Scan for the cell matching the given text and deliver its (X, Y) coordinate at center. 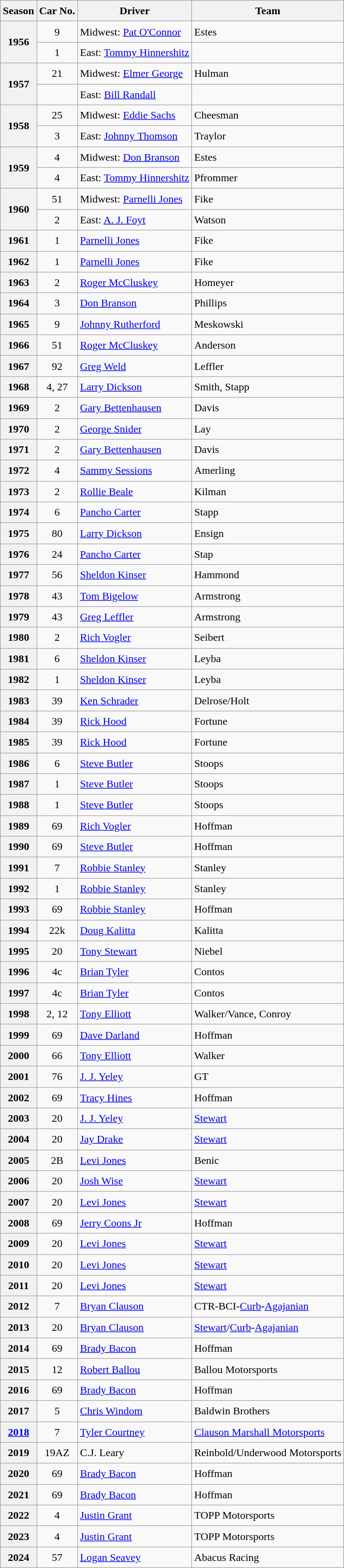
24 (57, 554)
Car No. (57, 11)
Greg Leffler (134, 617)
Abacus Racing (268, 1557)
1997 (19, 993)
Tyler Courtney (134, 1432)
56 (57, 575)
2020 (19, 1473)
1993 (19, 909)
Pfrommer (268, 178)
2012 (19, 1306)
1969 (19, 408)
1992 (19, 888)
1982 (19, 679)
2015 (19, 1370)
1973 (19, 491)
Rollie Beale (134, 491)
Midwest: Parnelli Jones (134, 199)
Cheesman (268, 115)
2023 (19, 1536)
Tom Bigelow (134, 596)
1957 (19, 84)
Tracy Hines (134, 1098)
2018 (19, 1432)
19AZ (57, 1453)
Hulman (268, 74)
2010 (19, 1265)
4, 27 (57, 387)
2016 (19, 1390)
Lay (268, 429)
2002 (19, 1098)
2024 (19, 1557)
Kilman (268, 491)
12 (57, 1370)
2001 (19, 1076)
2019 (19, 1453)
2009 (19, 1243)
1959 (19, 167)
Walker/Vance, Conroy (268, 1014)
1958 (19, 126)
Meskowski (268, 324)
1990 (19, 846)
Baldwin Brothers (268, 1411)
Benic (268, 1160)
1995 (19, 951)
Phillips (268, 304)
1978 (19, 596)
Greg Weld (134, 366)
57 (57, 1557)
1986 (19, 763)
1968 (19, 387)
Walker (268, 1056)
1996 (19, 973)
Jay Drake (134, 1139)
1994 (19, 931)
1964 (19, 304)
Stewart/Curb-Agajanian (268, 1328)
East: Johnny Thomson (134, 136)
1967 (19, 366)
1974 (19, 512)
Delrose/Holt (268, 701)
Seibert (268, 638)
Tony Stewart (134, 951)
Midwest: Eddie Sachs (134, 115)
Ballou Motorsports (268, 1370)
21 (57, 74)
2000 (19, 1056)
1991 (19, 868)
2008 (19, 1223)
92 (57, 366)
Traylor (268, 136)
1963 (19, 282)
1988 (19, 805)
2021 (19, 1495)
Homeyer (268, 282)
1960 (19, 209)
5 (57, 1411)
Amerling (268, 471)
2007 (19, 1202)
CTR-BCI-Curb-Agajanian (268, 1306)
Doug Kalitta (134, 931)
2003 (19, 1118)
Midwest: Pat O'Connor (134, 32)
Midwest: Don Branson (134, 157)
Johnny Rutherford (134, 324)
Driver (134, 11)
East: A. J. Foyt (134, 219)
1989 (19, 826)
Reinbold/Underwood Motorsports (268, 1453)
Watson (268, 219)
1962 (19, 262)
Season (19, 11)
2014 (19, 1348)
Niebel (268, 951)
Don Branson (134, 304)
Team (268, 11)
1981 (19, 659)
George Snider (134, 429)
1975 (19, 533)
1971 (19, 449)
Kalitta (268, 931)
22k (57, 931)
Ensign (268, 533)
1998 (19, 1014)
Stap (268, 554)
Stapp (268, 512)
1956 (19, 42)
Clauson Marshall Motorsports (268, 1432)
1985 (19, 742)
Hammond (268, 575)
C.J. Leary (134, 1453)
2011 (19, 1286)
1999 (19, 1035)
80 (57, 533)
Anderson (268, 345)
1970 (19, 429)
Logan Seavey (134, 1557)
1965 (19, 324)
1972 (19, 471)
Dave Darland (134, 1035)
1980 (19, 638)
1983 (19, 701)
Ken Schrader (134, 701)
Josh Wise (134, 1181)
2013 (19, 1328)
Jerry Coons Jr (134, 1223)
1977 (19, 575)
2022 (19, 1515)
1976 (19, 554)
2005 (19, 1160)
66 (57, 1056)
2006 (19, 1181)
1966 (19, 345)
Sammy Sessions (134, 471)
2B (57, 1160)
76 (57, 1076)
25 (57, 115)
2017 (19, 1411)
Robert Ballou (134, 1370)
Leffler (268, 366)
Smith, Stapp (268, 387)
2, 12 (57, 1014)
1961 (19, 241)
1979 (19, 617)
GT (268, 1076)
1984 (19, 721)
Chris Windom (134, 1411)
Midwest: Elmer George (134, 74)
East: Bill Randall (134, 94)
1987 (19, 784)
2004 (19, 1139)
